Identify which cell holds the provided text, then report its [x, y] central coordinate. 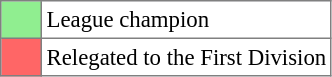
League champion [186, 20]
Relegated to the First Division [186, 57]
